Identify which cell holds the provided text, then report its [X, Y] central coordinate. 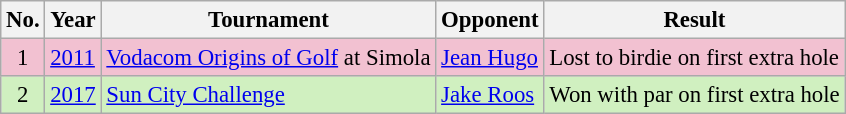
Lost to birdie on first extra hole [694, 58]
Result [694, 20]
No. [23, 20]
Jean Hugo [490, 58]
Jake Roos [490, 95]
Opponent [490, 20]
1 [23, 58]
2011 [73, 58]
Tournament [268, 20]
Sun City Challenge [268, 95]
2 [23, 95]
Vodacom Origins of Golf at Simola [268, 58]
Won with par on first extra hole [694, 95]
Year [73, 20]
2017 [73, 95]
